Determine the [X, Y] coordinate at the center of the cell enclosing the given text.  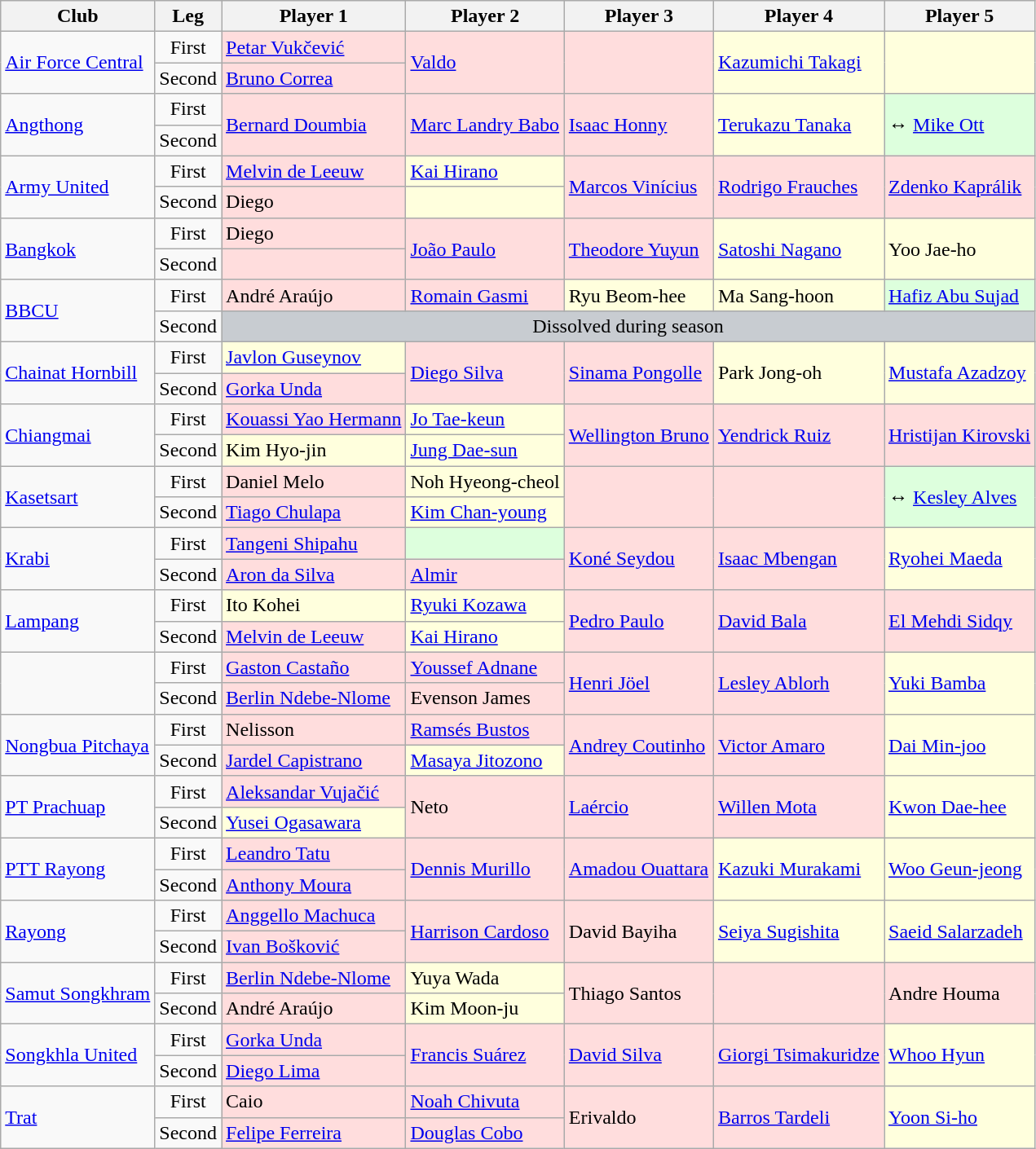
Nongbua Pitchaya [78, 745]
Anggello Machuca [314, 916]
Andre Houma [960, 993]
Ito Kohei [314, 605]
Pedro Paulo [639, 621]
Player 5 [960, 16]
Thiago Santos [639, 993]
↔ Kesley Alves [960, 497]
Hafiz Abu Sujad [960, 295]
PT Prachuap [78, 807]
Anthony Moura [314, 884]
Ryuki Kozawa [485, 605]
Samut Songkhram [78, 993]
Henri Jöel [639, 683]
Barros Tardeli [799, 1117]
David Bala [799, 621]
Hristijan Kirovski [960, 435]
Willen Mota [799, 807]
Mustafa Azadzoy [960, 372]
Kim Chan-young [485, 513]
Valdo [485, 63]
Dennis Murillo [485, 869]
Amadou Ouattara [639, 869]
Giorgi Tsimakuridze [799, 1055]
Zdenko Kaprálik [960, 187]
Jung Dae-sun [485, 451]
Ryu Beom-hee [639, 295]
Gaston Castaño [314, 667]
Masaya Jitozono [485, 760]
Yendrick Ruiz [799, 435]
Almir [485, 574]
Evenson James [485, 698]
Ryohei Maeda [960, 559]
Yuya Wada [485, 978]
Neto [485, 807]
Tangeni Shipahu [314, 544]
Ramsés Bustos [485, 729]
Harrison Cardoso [485, 931]
El Mehdi Sidqy [960, 621]
Yusei Ogasawara [314, 822]
Krabi [78, 559]
Kazumichi Takagi [799, 63]
Seiya Sugishita [799, 931]
Leg [188, 16]
Bernard Doumbia [314, 125]
David Silva [639, 1055]
Club [78, 16]
Dissolved during season [628, 326]
Player 4 [799, 16]
Player 3 [639, 16]
Kouassi Yao Hermann [314, 420]
Satoshi Nagano [799, 249]
Chainat Hornbill [78, 372]
Noh Hyeong-cheol [485, 482]
Laércio [639, 807]
Saeid Salarzadeh [960, 931]
Francis Suárez [485, 1055]
Trat [78, 1117]
Theodore Yuyun [639, 249]
Nelisson [314, 729]
Javlon Guseynov [314, 357]
Air Force Central [78, 63]
Woo Geun-jeong [960, 869]
Caio [314, 1102]
Andrey Coutinho [639, 745]
↔ Mike Ott [960, 125]
Daniel Melo [314, 482]
Sinama Pongolle [639, 372]
Lampang [78, 621]
BBCU [78, 310]
Tiago Chulapa [314, 513]
Ma Sang-hoon [799, 295]
Jardel Capistrano [314, 760]
Koné Seydou [639, 559]
Kim Moon-ju [485, 1009]
Yuki Bamba [960, 683]
Whoo Hyun [960, 1055]
David Bayiha [639, 931]
Chiangmai [78, 435]
Lesley Ablorh [799, 683]
Army United [78, 187]
Youssef Adnane [485, 667]
Songkhla United [78, 1055]
Rayong [78, 931]
Kwon Dae-hee [960, 807]
Isaac Mbengan [799, 559]
Aron da Silva [314, 574]
Yoon Si-ho [960, 1117]
Romain Gasmi [485, 295]
Player 2 [485, 16]
Angthong [78, 125]
Diego Silva [485, 372]
Wellington Bruno [639, 435]
Rodrigo Frauches [799, 187]
Felipe Ferreira [314, 1133]
Leandro Tatu [314, 853]
Noah Chivuta [485, 1102]
Yoo Jae-ho [960, 249]
Diego Lima [314, 1071]
Ivan Bošković [314, 947]
Bruno Correa [314, 78]
Kazuki Murakami [799, 869]
Player 1 [314, 16]
Marcos Vinícius [639, 187]
Park Jong-oh [799, 372]
Jo Tae-keun [485, 420]
Bangkok [78, 249]
Victor Amaro [799, 745]
Marc Landry Babo [485, 125]
PTT Rayong [78, 869]
Kim Hyo-jin [314, 451]
Erivaldo [639, 1117]
Isaac Honny [639, 125]
Dai Min-joo [960, 745]
Petar Vukčević [314, 47]
Aleksandar Vujačić [314, 791]
Terukazu Tanaka [799, 125]
Douglas Cobo [485, 1133]
João Paulo [485, 249]
Kasetsart [78, 497]
